Extract the [x, y] coordinate from the center of the cell holding the provided text.  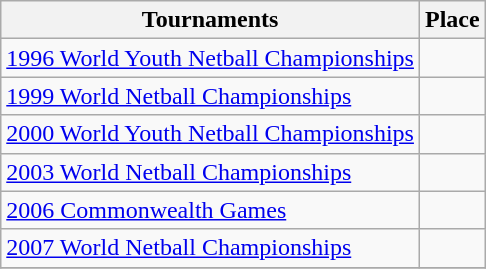
2007 World Netball Championships [210, 248]
Place [452, 20]
2003 World Netball Championships [210, 172]
2006 Commonwealth Games [210, 210]
1996 World Youth Netball Championships [210, 58]
2000 World Youth Netball Championships [210, 134]
Tournaments [210, 20]
1999 World Netball Championships [210, 96]
